Find where the given text appears and provide that cell's center as (X, Y) coordinate. 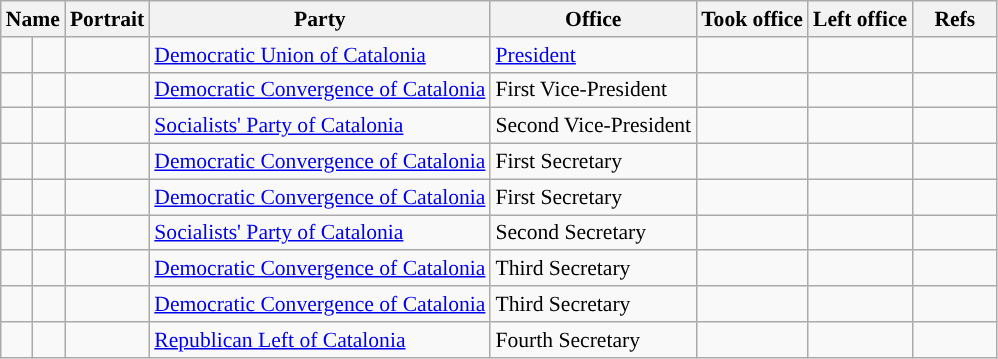
Second Vice-President (593, 126)
Took office (752, 19)
Portrait (107, 19)
Second Secretary (593, 233)
First Vice-President (593, 90)
Left office (860, 19)
Party (320, 19)
President (593, 55)
Office (593, 19)
Republican Left of Catalonia (320, 340)
Fourth Secretary (593, 340)
Name (33, 19)
Refs (954, 19)
Democratic Union of Catalonia (320, 55)
